Identify which cell holds the provided text, then report its (X, Y) central coordinate. 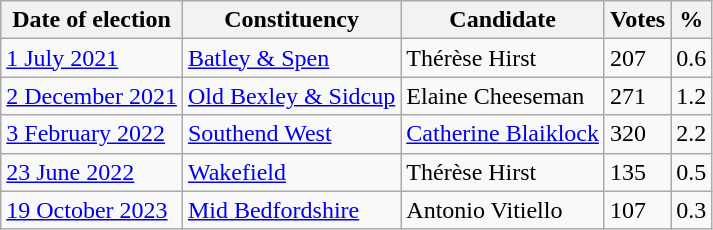
271 (637, 96)
19 October 2023 (92, 210)
% (692, 20)
Antonio Vitiello (503, 210)
3 February 2022 (92, 134)
Southend West (291, 134)
Catherine Blaiklock (503, 134)
Constituency (291, 20)
320 (637, 134)
1 July 2021 (92, 58)
107 (637, 210)
1.2 (692, 96)
207 (637, 58)
0.3 (692, 210)
23 June 2022 (92, 172)
Elaine Cheeseman (503, 96)
135 (637, 172)
2.2 (692, 134)
Votes (637, 20)
2 December 2021 (92, 96)
Mid Bedfordshire (291, 210)
0.6 (692, 58)
0.5 (692, 172)
Date of election (92, 20)
Batley & Spen (291, 58)
Candidate (503, 20)
Wakefield (291, 172)
Old Bexley & Sidcup (291, 96)
